Return (x, y) of the center of cell containing provided text 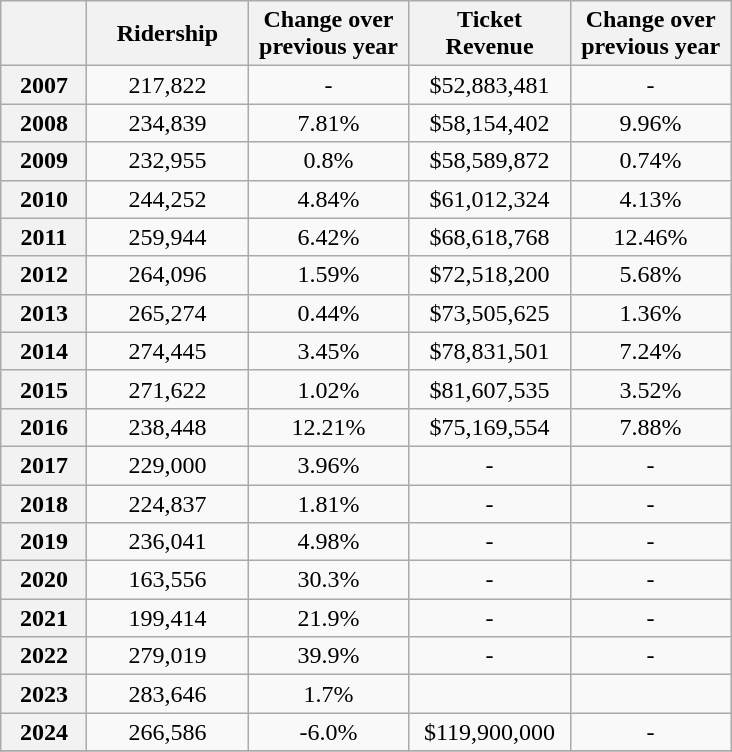
2022 (44, 656)
4.98% (328, 542)
163,556 (168, 580)
0.44% (328, 313)
12.46% (650, 237)
3.45% (328, 351)
$52,883,481 (490, 85)
224,837 (168, 503)
265,274 (168, 313)
274,445 (168, 351)
Ridership (168, 34)
$81,607,535 (490, 389)
7.81% (328, 123)
234,839 (168, 123)
1.36% (650, 313)
$58,589,872 (490, 161)
199,414 (168, 618)
1.02% (328, 389)
12.21% (328, 427)
4.13% (650, 199)
$68,618,768 (490, 237)
279,019 (168, 656)
2023 (44, 694)
0.74% (650, 161)
1.81% (328, 503)
$119,900,000 (490, 732)
$73,505,625 (490, 313)
Ticket Revenue (490, 34)
264,096 (168, 275)
2021 (44, 618)
271,622 (168, 389)
$61,012,324 (490, 199)
2012 (44, 275)
2008 (44, 123)
2014 (44, 351)
2011 (44, 237)
39.9% (328, 656)
2024 (44, 732)
244,252 (168, 199)
2020 (44, 580)
9.96% (650, 123)
7.24% (650, 351)
2007 (44, 85)
3.52% (650, 389)
7.88% (650, 427)
0.8% (328, 161)
2009 (44, 161)
30.3% (328, 580)
5.68% (650, 275)
2016 (44, 427)
-6.0% (328, 732)
4.84% (328, 199)
217,822 (168, 85)
2017 (44, 465)
2018 (44, 503)
$75,169,554 (490, 427)
1.59% (328, 275)
21.9% (328, 618)
$58,154,402 (490, 123)
229,000 (168, 465)
266,586 (168, 732)
232,955 (168, 161)
2013 (44, 313)
236,041 (168, 542)
2015 (44, 389)
238,448 (168, 427)
$78,831,501 (490, 351)
1.7% (328, 694)
$72,518,200 (490, 275)
6.42% (328, 237)
3.96% (328, 465)
283,646 (168, 694)
2019 (44, 542)
259,944 (168, 237)
2010 (44, 199)
